Output the [x, y] coordinate of the center of the cell containing the given text.  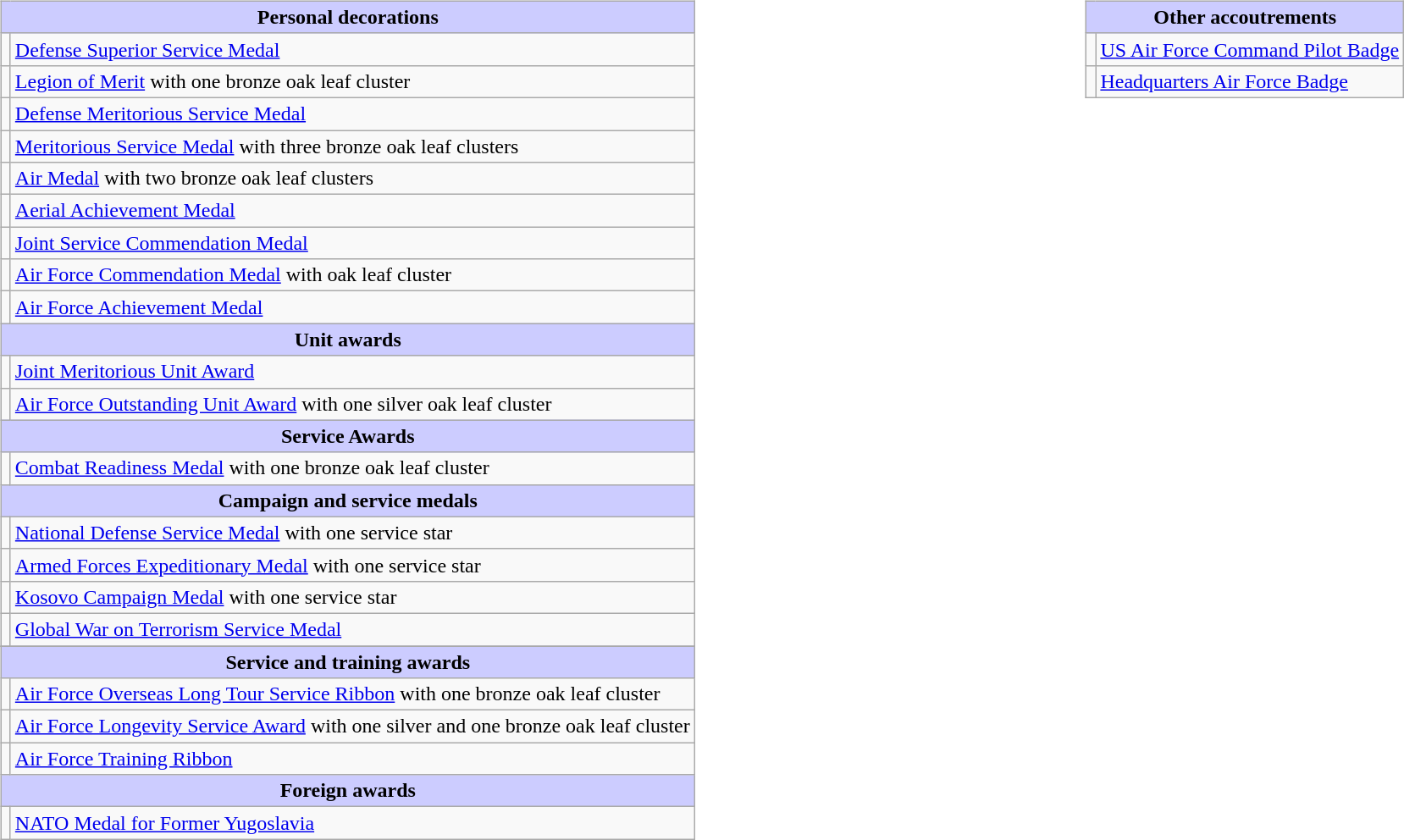
Meritorious Service Medal with three bronze oak leaf clusters [352, 146]
Foreign awards [347, 791]
US Air Force Command Pilot Badge [1250, 49]
Air Force Training Ribbon [352, 759]
NATO Medal for Former Yugoslavia [352, 823]
Legion of Merit with one bronze oak leaf cluster [352, 81]
Air Force Commendation Medal with oak leaf cluster [352, 275]
Kosovo Campaign Medal with one service star [352, 597]
Combat Readiness Medal with one bronze oak leaf cluster [352, 468]
Unit awards [347, 340]
Air Force Achievement Medal [352, 307]
Personal decorations [347, 17]
Aerial Achievement Medal [352, 211]
Defense Meritorious Service Medal [352, 113]
Armed Forces Expeditionary Medal with one service star [352, 565]
Air Force Overseas Long Tour Service Ribbon with one bronze oak leaf cluster [352, 694]
Global War on Terrorism Service Medal [352, 629]
Air Force Longevity Service Award with one silver and one bronze oak leaf cluster [352, 727]
Service and training awards [347, 661]
Other accoutrements [1245, 17]
Joint Meritorious Unit Award [352, 372]
Service Awards [347, 436]
Campaign and service medals [347, 500]
Air Medal with two bronze oak leaf clusters [352, 179]
National Defense Service Medal with one service star [352, 533]
Joint Service Commendation Medal [352, 243]
Air Force Outstanding Unit Award with one silver oak leaf cluster [352, 404]
Defense Superior Service Medal [352, 49]
Headquarters Air Force Badge [1250, 81]
